Determine the (x, y) coordinate at the center of the cell enclosing the given text.  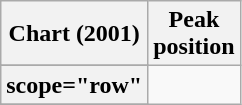
scope="row" (74, 85)
Chart (2001) (74, 34)
Peakposition (194, 34)
